Scan for the cell matching the given text and deliver its (X, Y) coordinate at center. 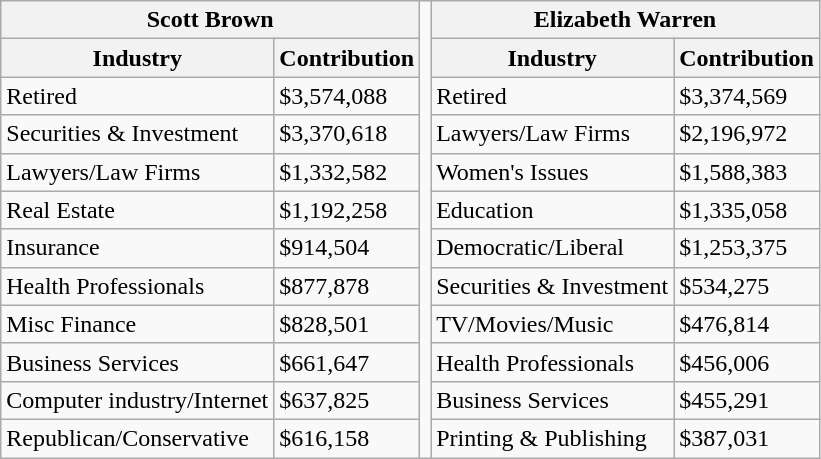
$534,275 (747, 286)
Republican/Conservative (138, 438)
Scott Brown (210, 20)
$637,825 (347, 400)
Computer industry/Internet (138, 400)
$456,006 (747, 362)
$616,158 (347, 438)
$3,374,569 (747, 96)
Insurance (138, 248)
Democratic/Liberal (552, 248)
$3,574,088 (347, 96)
$3,370,618 (347, 134)
$1,335,058 (747, 210)
$455,291 (747, 400)
Printing & Publishing (552, 438)
$914,504 (347, 248)
$1,192,258 (347, 210)
$1,588,383 (747, 172)
$387,031 (747, 438)
$1,253,375 (747, 248)
$476,814 (747, 324)
Real Estate (138, 210)
$1,332,582 (347, 172)
$877,878 (347, 286)
Elizabeth Warren (626, 20)
$2,196,972 (747, 134)
$828,501 (347, 324)
Misc Finance (138, 324)
Women's Issues (552, 172)
$661,647 (347, 362)
TV/Movies/Music (552, 324)
Education (552, 210)
